Find where the given text appears and provide that cell's center as (x, y) coordinate. 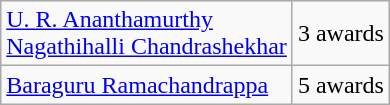
5 awards (340, 85)
Baraguru Ramachandrappa (147, 85)
3 awards (340, 34)
U. R. AnanthamurthyNagathihalli Chandrashekhar (147, 34)
